Detect which cell encompasses the target text, then output its (x, y) center coordinate. 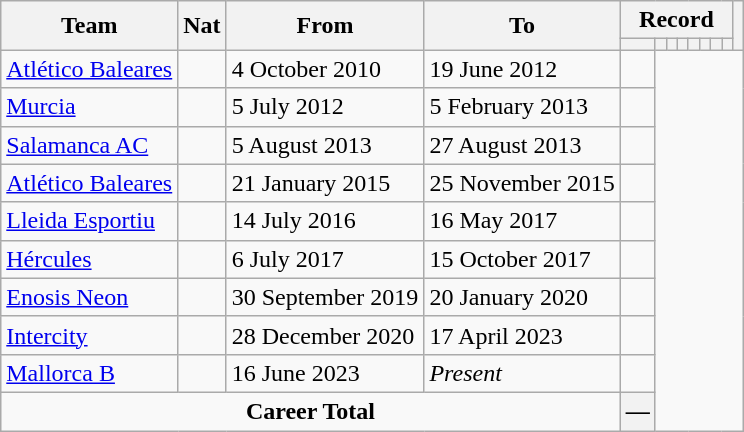
Record (676, 20)
Enosis Neon (90, 297)
14 July 2016 (325, 221)
6 July 2017 (325, 259)
27 August 2013 (522, 145)
Salamanca AC (90, 145)
Team (90, 26)
5 August 2013 (325, 145)
30 September 2019 (325, 297)
16 May 2017 (522, 221)
5 July 2012 (325, 107)
21 January 2015 (325, 183)
15 October 2017 (522, 259)
16 June 2023 (325, 373)
Nat (202, 26)
— (638, 411)
To (522, 26)
17 April 2023 (522, 335)
Career Total (310, 411)
Present (522, 373)
5 February 2013 (522, 107)
25 November 2015 (522, 183)
Hércules (90, 259)
Murcia (90, 107)
28 December 2020 (325, 335)
Intercity (90, 335)
19 June 2012 (522, 69)
4 October 2010 (325, 69)
Lleida Esportiu (90, 221)
Mallorca B (90, 373)
20 January 2020 (522, 297)
From (325, 26)
